Pinpoint the cell where the given text exists, returning its [x, y] midpoint coordinate. 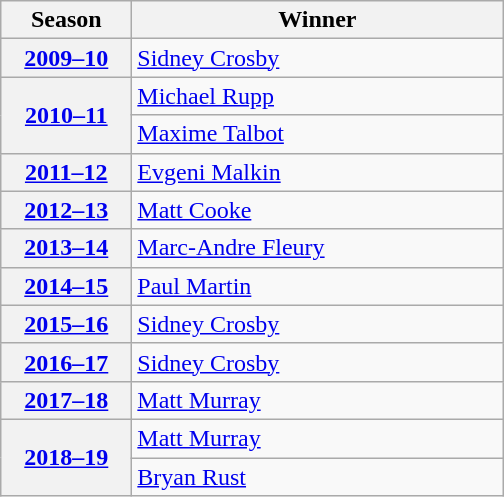
Maxime Talbot [318, 134]
2010–11 [66, 115]
Season [66, 20]
2011–12 [66, 172]
2014–15 [66, 286]
2018–19 [66, 457]
2013–14 [66, 248]
2015–16 [66, 324]
2016–17 [66, 362]
Marc-Andre Fleury [318, 248]
Bryan Rust [318, 477]
Evgeni Malkin [318, 172]
Matt Cooke [318, 210]
2009–10 [66, 58]
Winner [318, 20]
Michael Rupp [318, 96]
2017–18 [66, 400]
Paul Martin [318, 286]
2012–13 [66, 210]
